Provide the [x, y] coordinate of the cell's center where the given text is located.  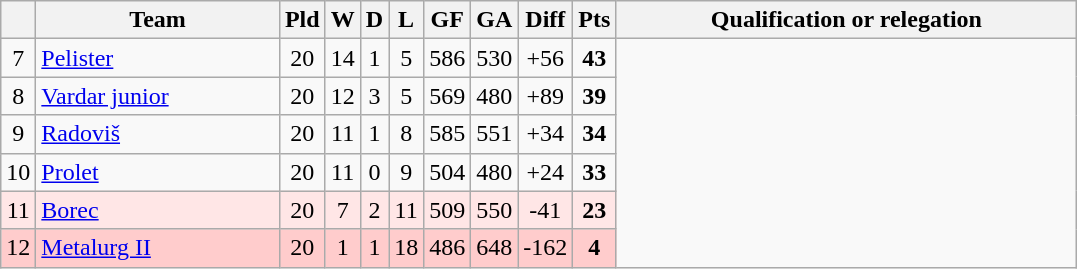
GA [494, 20]
Qualification or relegation [846, 20]
34 [594, 134]
3 [374, 96]
530 [494, 58]
550 [494, 210]
14 [342, 58]
+24 [546, 172]
648 [494, 248]
18 [406, 248]
-162 [546, 248]
Diff [546, 20]
D [374, 20]
Borec [158, 210]
486 [448, 248]
L [406, 20]
Team [158, 20]
504 [448, 172]
Pld [302, 20]
4 [594, 248]
Vardar junior [158, 96]
Prolet [158, 172]
+34 [546, 134]
569 [448, 96]
+56 [546, 58]
W [342, 20]
2 [374, 210]
551 [494, 134]
509 [448, 210]
10 [18, 172]
585 [448, 134]
33 [594, 172]
GF [448, 20]
Radoviš [158, 134]
+89 [546, 96]
Pts [594, 20]
43 [594, 58]
-41 [546, 210]
23 [594, 210]
Metalurg II [158, 248]
Pelister [158, 58]
0 [374, 172]
39 [594, 96]
586 [448, 58]
